Pinpoint the cell where the given text exists, returning its [x, y] midpoint coordinate. 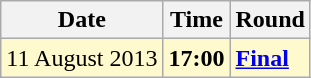
17:00 [196, 58]
11 August 2013 [82, 58]
Time [196, 20]
Final [270, 58]
Round [270, 20]
Date [82, 20]
